Output the (x, y) coordinate of the center of the cell containing the given text.  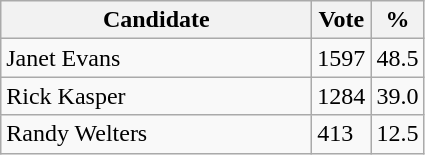
Candidate (156, 20)
Randy Welters (156, 134)
% (398, 20)
12.5 (398, 134)
1597 (342, 58)
Rick Kasper (156, 96)
Janet Evans (156, 58)
Vote (342, 20)
413 (342, 134)
48.5 (398, 58)
39.0 (398, 96)
1284 (342, 96)
